Pinpoint the cell where the given text exists, returning its [x, y] midpoint coordinate. 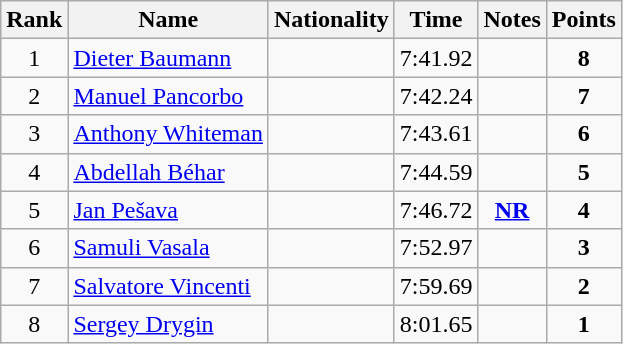
Dieter Baumann [168, 58]
7:59.69 [436, 286]
Jan Pešava [168, 210]
Salvatore Vincenti [168, 286]
Time [436, 20]
Notes [512, 20]
Points [584, 20]
7:46.72 [436, 210]
Anthony Whiteman [168, 134]
7:43.61 [436, 134]
7:44.59 [436, 172]
Rank [34, 20]
Nationality [331, 20]
NR [512, 210]
7:42.24 [436, 96]
7:52.97 [436, 248]
Manuel Pancorbo [168, 96]
Abdellah Béhar [168, 172]
Name [168, 20]
8:01.65 [436, 324]
Samuli Vasala [168, 248]
7:41.92 [436, 58]
Sergey Drygin [168, 324]
